Detect which cell encompasses the target text, then output its (x, y) center coordinate. 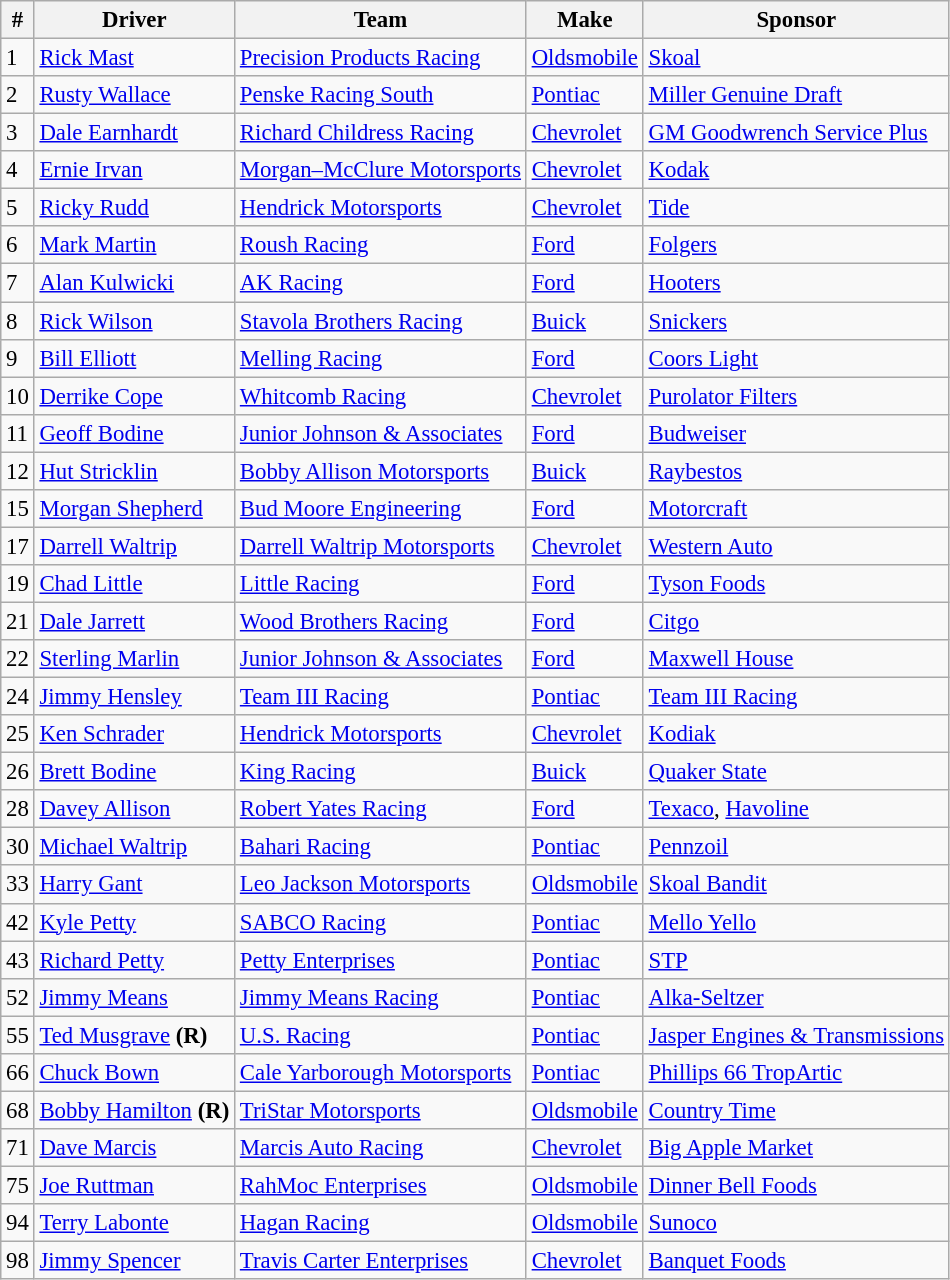
98 (18, 1261)
Davey Allison (134, 809)
# (18, 20)
Chad Little (134, 584)
Rick Mast (134, 58)
Ricky Rudd (134, 208)
STP (796, 960)
Petty Enterprises (381, 960)
21 (18, 621)
Maxwell House (796, 659)
Wood Brothers Racing (381, 621)
Travis Carter Enterprises (381, 1261)
6 (18, 245)
Michael Waltrip (134, 847)
43 (18, 960)
33 (18, 885)
10 (18, 396)
Bill Elliott (134, 358)
Dale Jarrett (134, 621)
Richard Childress Racing (381, 133)
King Racing (381, 772)
Hooters (796, 283)
Alan Kulwicki (134, 283)
Bahari Racing (381, 847)
Chuck Bown (134, 1073)
Marcis Auto Racing (381, 1148)
Jimmy Spencer (134, 1261)
Darrell Waltrip Motorsports (381, 546)
Phillips 66 TropArtic (796, 1073)
42 (18, 922)
Skoal (796, 58)
Richard Petty (134, 960)
Rusty Wallace (134, 95)
Banquet Foods (796, 1261)
Driver (134, 20)
AK Racing (381, 283)
Country Time (796, 1110)
5 (18, 208)
Jimmy Hensley (134, 697)
Sponsor (796, 20)
Geoff Bodine (134, 433)
RahMoc Enterprises (381, 1185)
Darrell Waltrip (134, 546)
Jasper Engines & Transmissions (796, 1035)
9 (18, 358)
Whitcomb Racing (381, 396)
Pennzoil (796, 847)
Little Racing (381, 584)
TriStar Motorsports (381, 1110)
Morgan–McClure Motorsports (381, 170)
Leo Jackson Motorsports (381, 885)
Ernie Irvan (134, 170)
17 (18, 546)
68 (18, 1110)
Roush Racing (381, 245)
Budweiser (796, 433)
Raybestos (796, 471)
Ken Schrader (134, 734)
Hagan Racing (381, 1223)
Morgan Shepherd (134, 509)
Robert Yates Racing (381, 809)
Rick Wilson (134, 321)
75 (18, 1185)
Dale Earnhardt (134, 133)
Mello Yello (796, 922)
Mark Martin (134, 245)
Alka-Seltzer (796, 997)
12 (18, 471)
24 (18, 697)
11 (18, 433)
Penske Racing South (381, 95)
Big Apple Market (796, 1148)
Dave Marcis (134, 1148)
GM Goodwrench Service Plus (796, 133)
Dinner Bell Foods (796, 1185)
Precision Products Racing (381, 58)
Kyle Petty (134, 922)
3 (18, 133)
U.S. Racing (381, 1035)
Jimmy Means (134, 997)
1 (18, 58)
Sterling Marlin (134, 659)
66 (18, 1073)
Terry Labonte (134, 1223)
Team (381, 20)
Texaco, Havoline (796, 809)
94 (18, 1223)
4 (18, 170)
Bobby Allison Motorsports (381, 471)
Harry Gant (134, 885)
Coors Light (796, 358)
25 (18, 734)
Kodiak (796, 734)
Tyson Foods (796, 584)
Brett Bodine (134, 772)
Folgers (796, 245)
Hut Stricklin (134, 471)
52 (18, 997)
Bud Moore Engineering (381, 509)
Derrike Cope (134, 396)
Miller Genuine Draft (796, 95)
Melling Racing (381, 358)
15 (18, 509)
Western Auto (796, 546)
Motorcraft (796, 509)
SABCO Racing (381, 922)
55 (18, 1035)
Kodak (796, 170)
Make (584, 20)
7 (18, 283)
Quaker State (796, 772)
22 (18, 659)
Tide (796, 208)
8 (18, 321)
Ted Musgrave (R) (134, 1035)
2 (18, 95)
Skoal Bandit (796, 885)
Joe Ruttman (134, 1185)
26 (18, 772)
19 (18, 584)
Snickers (796, 321)
Sunoco (796, 1223)
Bobby Hamilton (R) (134, 1110)
28 (18, 809)
Citgo (796, 621)
Stavola Brothers Racing (381, 321)
30 (18, 847)
Cale Yarborough Motorsports (381, 1073)
71 (18, 1148)
Purolator Filters (796, 396)
Jimmy Means Racing (381, 997)
